Detect which cell encompasses the target text, then output its (x, y) center coordinate. 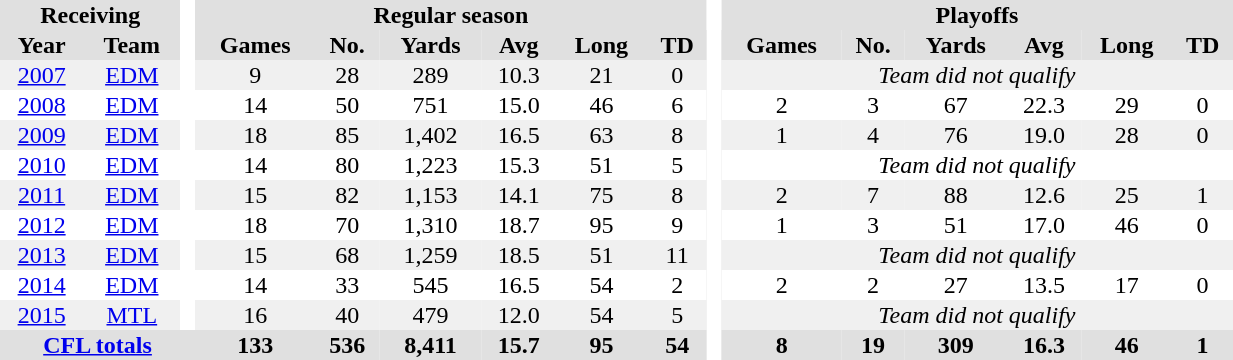
21 (601, 75)
289 (430, 75)
2008 (42, 105)
6 (676, 105)
2013 (42, 255)
17.0 (1044, 225)
2009 (42, 135)
133 (255, 345)
18.7 (518, 225)
309 (956, 345)
63 (601, 135)
1,402 (430, 135)
88 (956, 195)
CFL totals (98, 345)
10.3 (518, 75)
2012 (42, 225)
17 (1127, 285)
13.5 (1044, 285)
80 (347, 165)
8,411 (430, 345)
18.5 (518, 255)
2015 (42, 315)
15.7 (518, 345)
1,153 (430, 195)
29 (1127, 105)
76 (956, 135)
27 (956, 285)
25 (1127, 195)
11 (676, 255)
1,259 (430, 255)
4 (874, 135)
2010 (42, 165)
12.0 (518, 315)
1,310 (430, 225)
2014 (42, 285)
15.3 (518, 165)
Year (42, 45)
479 (430, 315)
536 (347, 345)
7 (874, 195)
Playoffs (978, 15)
75 (601, 195)
19.0 (1044, 135)
751 (430, 105)
70 (347, 225)
16.3 (1044, 345)
33 (347, 285)
Team (132, 45)
2011 (42, 195)
14.1 (518, 195)
68 (347, 255)
85 (347, 135)
19 (874, 345)
22.3 (1044, 105)
Regular season (451, 15)
Receiving (90, 15)
67 (956, 105)
82 (347, 195)
15.0 (518, 105)
2007 (42, 75)
40 (347, 315)
16 (255, 315)
50 (347, 105)
12.6 (1044, 195)
1,223 (430, 165)
MTL (132, 315)
545 (430, 285)
